For the text-containing cell, return its midpoint in (X, Y) coordinate format. 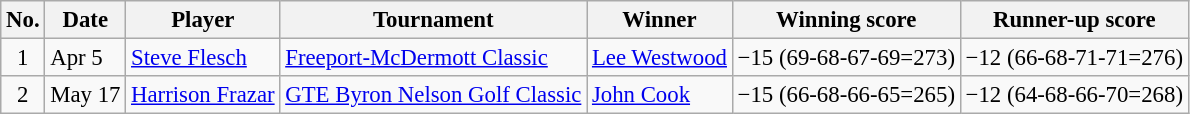
−12 (64-68-66-70=268) (1074, 95)
Lee Westwood (660, 58)
Winning score (846, 20)
May 17 (86, 95)
Player (203, 20)
Apr 5 (86, 58)
Freeport-McDermott Classic (434, 58)
Date (86, 20)
−12 (66-68-71-71=276) (1074, 58)
Runner-up score (1074, 20)
−15 (66-68-66-65=265) (846, 95)
GTE Byron Nelson Golf Classic (434, 95)
1 (23, 58)
Tournament (434, 20)
−15 (69-68-67-69=273) (846, 58)
No. (23, 20)
Harrison Frazar (203, 95)
2 (23, 95)
John Cook (660, 95)
Winner (660, 20)
Steve Flesch (203, 58)
